Find where the given text appears and provide that cell's center as (X, Y) coordinate. 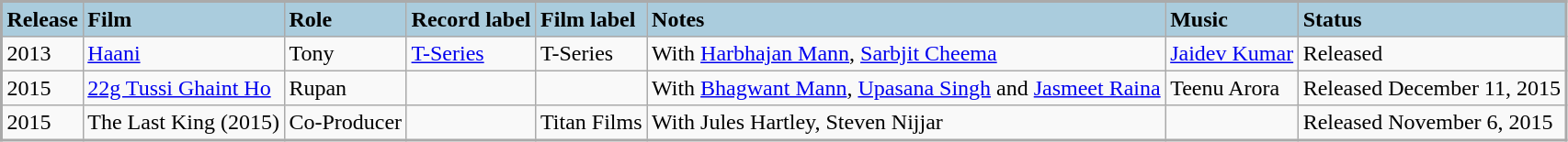
Film (184, 19)
With Bhagwant Mann, Upasana Singh and Jasmeet Raina (906, 88)
Titan Films (592, 123)
Film label (592, 19)
Tony (346, 54)
Jaidev Kumar (1232, 54)
Released November 6, 2015 (1432, 123)
Released December 11, 2015 (1432, 88)
Release (42, 19)
Rupan (346, 88)
Co-Producer (346, 123)
Haani (184, 54)
Music (1232, 19)
Notes (906, 19)
The Last King (2015) (184, 123)
Record label (471, 19)
Role (346, 19)
2013 (42, 54)
With Jules Hartley, Steven Nijjar (906, 123)
22g Tussi Ghaint Ho (184, 88)
Teenu Arora (1232, 88)
Status (1432, 19)
With Harbhajan Mann, Sarbjit Cheema (906, 54)
Released (1432, 54)
